Detect which cell encompasses the target text, then output its (X, Y) center coordinate. 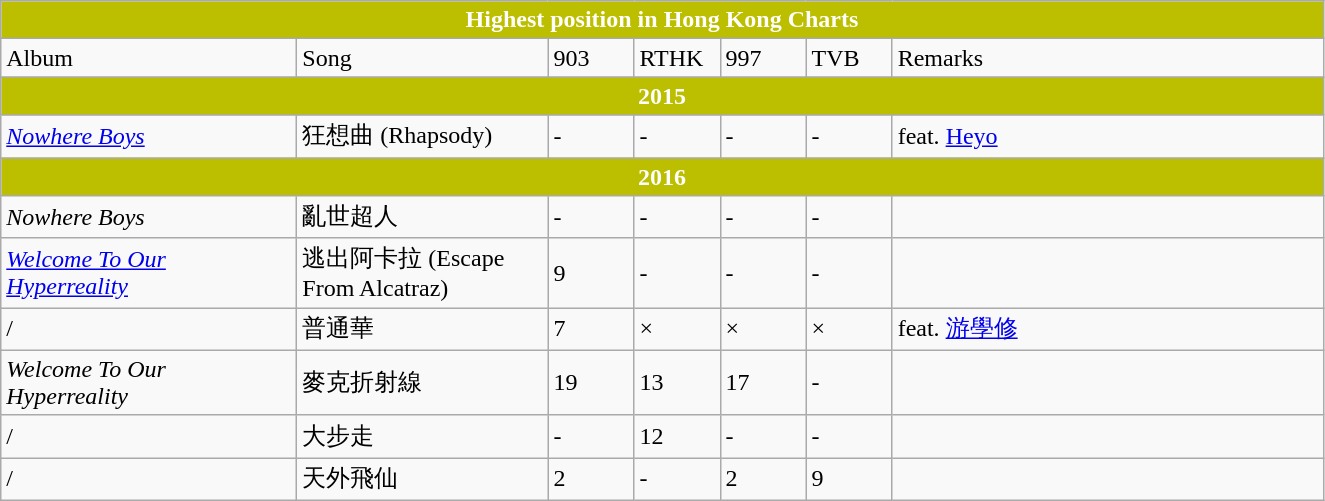
Album (149, 58)
Song (422, 58)
大步走 (422, 436)
亂世超人 (422, 218)
7 (591, 330)
13 (677, 382)
feat. Heyo (1108, 136)
17 (763, 382)
逃出阿卡拉 (Escape From Alcatraz) (422, 273)
997 (763, 58)
RTHK (677, 58)
12 (677, 436)
feat. 游學修 (1108, 330)
普通華 (422, 330)
Remarks (1108, 58)
903 (591, 58)
19 (591, 382)
Highest position in Hong Kong Charts (662, 20)
麥克折射線 (422, 382)
狂想曲 (Rhapsody) (422, 136)
2016 (662, 177)
2015 (662, 96)
天外飛仙 (422, 480)
TVB (849, 58)
